Pinpoint the cell where the given text exists, returning its [X, Y] midpoint coordinate. 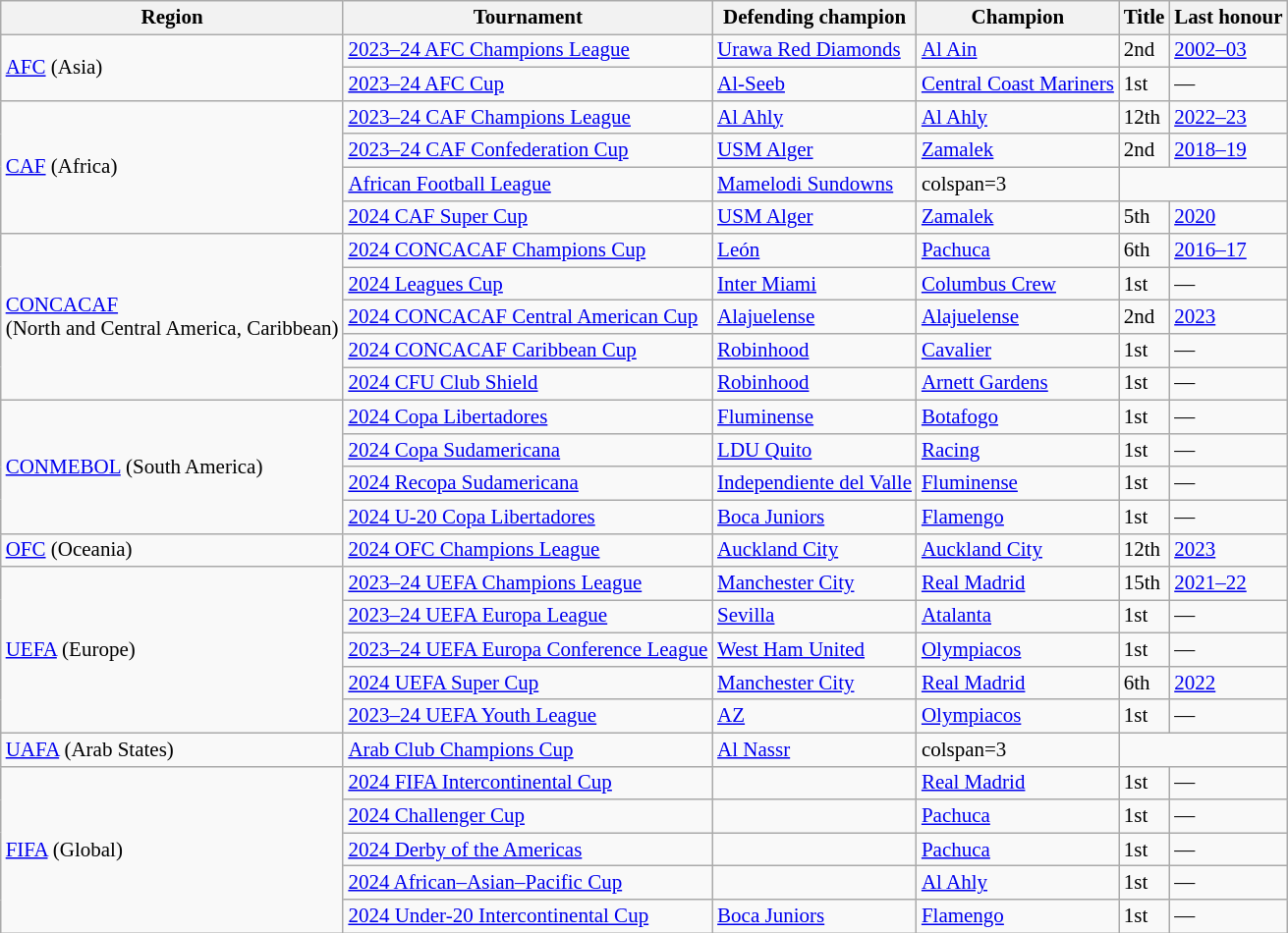
Arnett Gardens [1018, 384]
15th [1145, 583]
Al Ain [1018, 51]
AFC (Asia) [173, 68]
LDU Quito [814, 450]
2023–24 UEFA Europa League [528, 617]
2024 CFU Club Shield [528, 384]
Al Nassr [814, 749]
2023–24 UEFA Champions League [528, 583]
2022–23 [1228, 117]
2024 Challenger Cup [528, 816]
2018–19 [1228, 150]
2022 [1228, 684]
Last honour [1228, 18]
2023–24 UEFA Europa Conference League [528, 650]
2024 CAF Super Cup [528, 217]
2024 UEFA Super Cup [528, 684]
Sevilla [814, 617]
African Football League [528, 184]
2020 [1228, 217]
CONCACAF(North and Central America, Caribbean) [173, 316]
CONMEBOL (South America) [173, 466]
2024 Under-20 Intercontinental Cup [528, 916]
2024 African–Asian–Pacific Cup [528, 883]
Independiente del Valle [814, 483]
2024 Copa Libertadores [528, 416]
2024 CONCACAF Central American Cup [528, 317]
Arab Club Champions Cup [528, 749]
2016–17 [1228, 250]
Cavalier [1018, 351]
2023–24 AFC Cup [528, 84]
2024 Leagues Cup [528, 284]
AZ [814, 716]
Botafogo [1018, 416]
Atalanta [1018, 617]
UAFA (Arab States) [173, 749]
Region [173, 18]
UEFA (Europe) [173, 650]
2024 CONCACAF Caribbean Cup [528, 351]
Urawa Red Diamonds [814, 51]
OFC (Oceania) [173, 550]
Central Coast Mariners [1018, 84]
2021–22 [1228, 583]
2023–24 UEFA Youth League [528, 716]
FIFA (Global) [173, 849]
Al-Seeb [814, 84]
CAF (Africa) [173, 167]
León [814, 250]
2024 Derby of the Americas [528, 850]
Champion [1018, 18]
2024 Recopa Sudamericana [528, 483]
Columbus Crew [1018, 284]
2002–03 [1228, 51]
5th [1145, 217]
Mamelodi Sundowns [814, 184]
2023–24 CAF Confederation Cup [528, 150]
2023–24 AFC Champions League [528, 51]
2024 FIFA Intercontinental Cup [528, 783]
2024 Copa Sudamericana [528, 450]
2024 OFC Champions League [528, 550]
2023–24 CAF Champions League [528, 117]
Tournament [528, 18]
Inter Miami [814, 284]
2024 CONCACAF Champions Cup [528, 250]
Defending champion [814, 18]
Racing [1018, 450]
Title [1145, 18]
2024 U-20 Copa Libertadores [528, 517]
West Ham United [814, 650]
